Determine the (X, Y) coordinate at the center of the cell enclosing the given text.  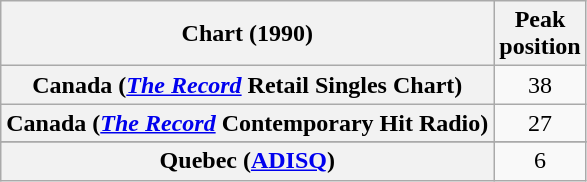
27 (540, 123)
Canada (The Record Retail Singles Chart) (248, 85)
Chart (1990) (248, 34)
Canada (The Record Contemporary Hit Radio) (248, 123)
38 (540, 85)
Quebec (ADISQ) (248, 161)
6 (540, 161)
Peakposition (540, 34)
